Capture the cell that displays the provided text and extract its [X, Y] central coordinate. 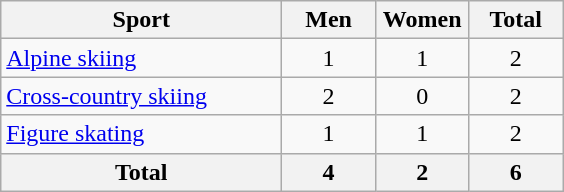
6 [516, 172]
Women [422, 20]
Figure skating [142, 134]
0 [422, 96]
Sport [142, 20]
Cross-country skiing [142, 96]
Men [329, 20]
4 [329, 172]
Alpine skiing [142, 58]
